Search for the cell housing the specified text and yield its [X, Y] center coordinate. 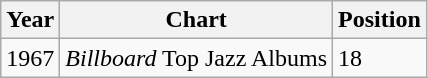
1967 [30, 58]
Year [30, 20]
Chart [196, 20]
18 [380, 58]
Billboard Top Jazz Albums [196, 58]
Position [380, 20]
